Determine the (x, y) coordinate at the center of the cell enclosing the given text.  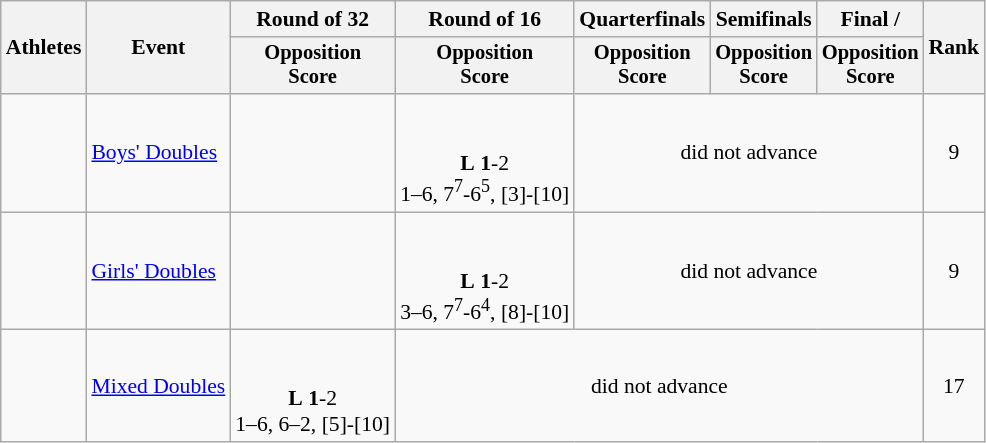
Semifinals (764, 19)
Mixed Doubles (158, 386)
L 1-2 3–6, 77-64, [8]-[10] (484, 271)
Event (158, 48)
Girls' Doubles (158, 271)
L 1-2 1–6, 77-65, [3]-[10] (484, 153)
Athletes (44, 48)
Round of 32 (312, 19)
Rank (954, 48)
17 (954, 386)
Quarterfinals (642, 19)
L 1-2 1–6, 6–2, [5]-[10] (312, 386)
Boys' Doubles (158, 153)
Final / (870, 19)
Round of 16 (484, 19)
